Locate the cell with the specified text and output its [X, Y] center coordinate. 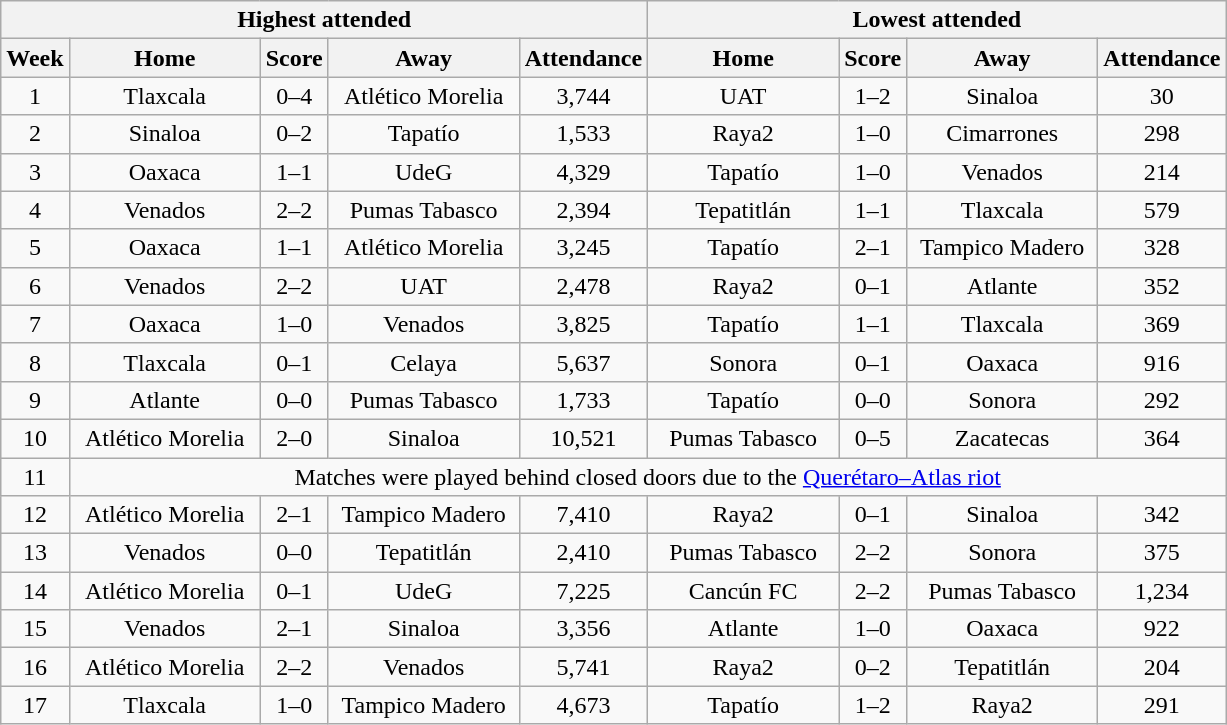
3,245 [583, 248]
30 [1162, 96]
Celaya [424, 362]
10,521 [583, 438]
Week [35, 58]
4,329 [583, 172]
Matches were played behind closed doors due to the Querétaro–Atlas riot [648, 477]
14 [35, 591]
342 [1162, 515]
579 [1162, 210]
1,733 [583, 400]
3 [35, 172]
5,741 [583, 667]
2,394 [583, 210]
16 [35, 667]
Lowest attended [937, 20]
364 [1162, 438]
11 [35, 477]
Highest attended [324, 20]
8 [35, 362]
7,410 [583, 515]
916 [1162, 362]
Cancún FC [744, 591]
298 [1162, 134]
4,673 [583, 705]
7 [35, 324]
3,744 [583, 96]
Zacatecas [1002, 438]
12 [35, 515]
328 [1162, 248]
292 [1162, 400]
1 [35, 96]
291 [1162, 705]
3,356 [583, 629]
3,825 [583, 324]
1,234 [1162, 591]
214 [1162, 172]
5,637 [583, 362]
9 [35, 400]
2,410 [583, 553]
15 [35, 629]
204 [1162, 667]
352 [1162, 286]
10 [35, 438]
6 [35, 286]
5 [35, 248]
17 [35, 705]
4 [35, 210]
Cimarrones [1002, 134]
375 [1162, 553]
13 [35, 553]
1,533 [583, 134]
922 [1162, 629]
2 [35, 134]
2,478 [583, 286]
369 [1162, 324]
0–4 [294, 96]
7,225 [583, 591]
0–5 [873, 438]
2–0 [294, 438]
